Search for the cell housing the specified text and yield its [x, y] center coordinate. 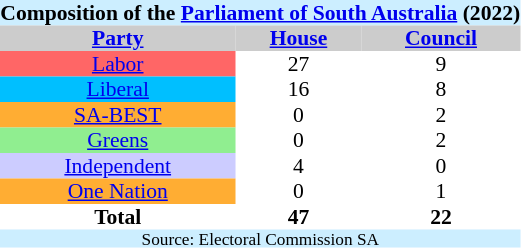
9 [441, 64]
Greens [118, 140]
Composition of the Parliament of South Australia (2022) [260, 13]
One Nation [118, 191]
4 [298, 166]
Labor [118, 64]
8 [441, 89]
Total [118, 217]
16 [298, 89]
House [298, 38]
47 [298, 217]
27 [298, 64]
Liberal [118, 89]
Independent [118, 166]
1 [441, 191]
Council [441, 38]
SA-BEST [118, 115]
Party [118, 38]
22 [441, 217]
Source: Electoral Commission SA [260, 238]
